Identify which cell holds the provided text, then report its [x, y] central coordinate. 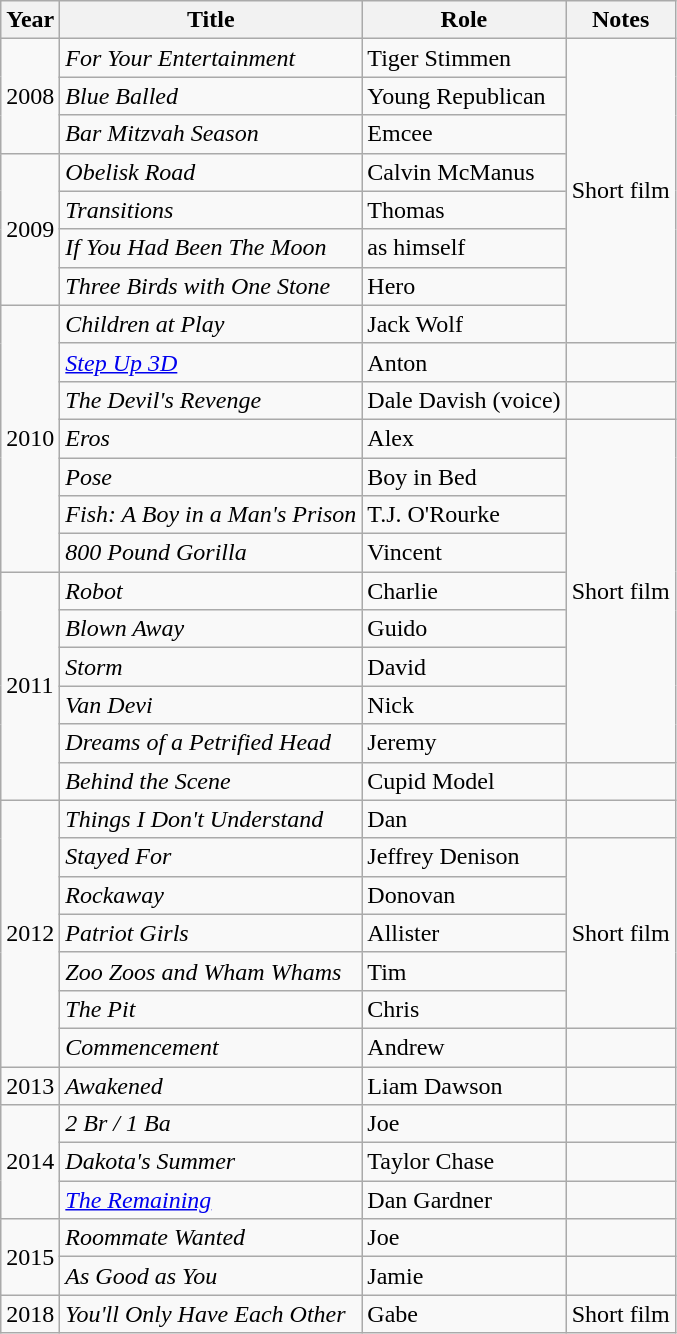
2011 [30, 686]
Title [211, 20]
The Pit [211, 1009]
2013 [30, 1085]
Thomas [464, 210]
Jeremy [464, 743]
Hero [464, 286]
For Your Entertainment [211, 58]
Charlie [464, 591]
Pose [211, 477]
If You Had Been The Moon [211, 248]
David [464, 667]
2015 [30, 1257]
Jeffrey Denison [464, 857]
2008 [30, 96]
2010 [30, 438]
Role [464, 20]
Van Devi [211, 705]
As Good as You [211, 1276]
Bar Mitzvah Season [211, 134]
Calvin McManus [464, 172]
Fish: A Boy in a Man's Prison [211, 515]
Allister [464, 933]
Dan [464, 819]
2 Br / 1 Ba [211, 1124]
Andrew [464, 1047]
Boy in Bed [464, 477]
Cupid Model [464, 781]
Guido [464, 629]
Things I Don't Understand [211, 819]
Anton [464, 362]
Tiger Stimmen [464, 58]
Tim [464, 971]
Awakened [211, 1085]
Stayed For [211, 857]
2012 [30, 933]
Rockaway [211, 895]
Liam Dawson [464, 1085]
Dakota's Summer [211, 1162]
Obelisk Road [211, 172]
Jack Wolf [464, 324]
Commencement [211, 1047]
Donovan [464, 895]
Blown Away [211, 629]
T.J. O'Rourke [464, 515]
Step Up 3D [211, 362]
Blue Balled [211, 96]
Eros [211, 438]
You'll Only Have Each Other [211, 1314]
Dreams of a Petrified Head [211, 743]
Notes [620, 20]
Dale Davish (voice) [464, 400]
Children at Play [211, 324]
Zoo Zoos and Wham Whams [211, 971]
Chris [464, 1009]
Year [30, 20]
2009 [30, 229]
Robot [211, 591]
Nick [464, 705]
The Remaining [211, 1200]
Young Republican [464, 96]
2018 [30, 1314]
800 Pound Gorilla [211, 553]
Dan Gardner [464, 1200]
Jamie [464, 1276]
Three Birds with One Stone [211, 286]
2014 [30, 1162]
Storm [211, 667]
Gabe [464, 1314]
The Devil's Revenge [211, 400]
Taylor Chase [464, 1162]
Behind the Scene [211, 781]
Alex [464, 438]
Roommate Wanted [211, 1238]
Vincent [464, 553]
as himself [464, 248]
Emcee [464, 134]
Transitions [211, 210]
Patriot Girls [211, 933]
